Find where the given text appears and provide that cell's center as [x, y] coordinate. 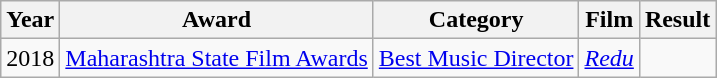
2018 [30, 58]
Category [476, 20]
Film [609, 20]
Result [677, 20]
Best Music Director [476, 58]
Award [216, 20]
Maharashtra State Film Awards [216, 58]
Year [30, 20]
Redu [609, 58]
